Find where the given text appears and provide that cell's center as [X, Y] coordinate. 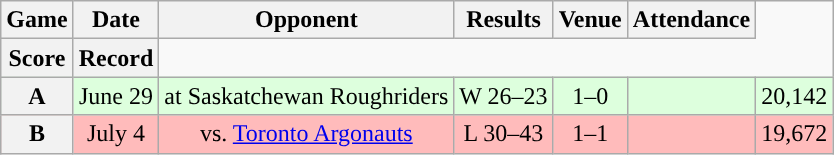
July 4 [116, 134]
June 29 [116, 96]
B [37, 134]
W 26–23 [504, 96]
20,142 [794, 96]
A [37, 96]
Date [116, 20]
Score [37, 58]
1–1 [590, 134]
at Saskatchewan Roughriders [306, 96]
vs. Toronto Argonauts [306, 134]
1–0 [590, 96]
Attendance [691, 20]
Results [504, 20]
L 30–43 [504, 134]
Opponent [306, 20]
Venue [590, 20]
Game [37, 20]
Record [116, 58]
19,672 [794, 134]
